Detect which cell encompasses the target text, then output its [X, Y] center coordinate. 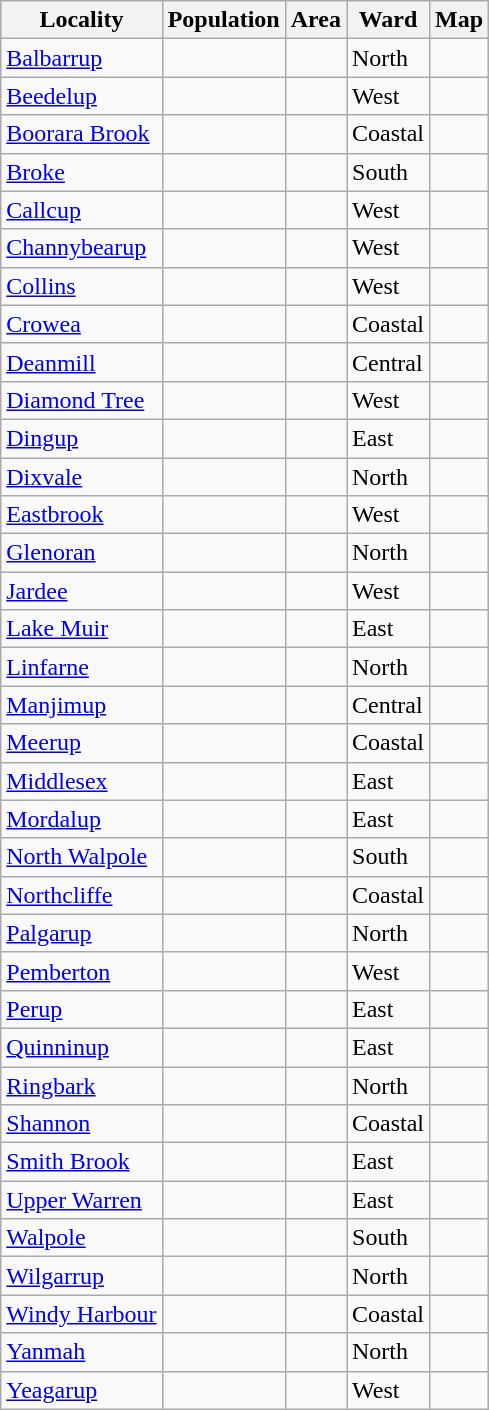
Crowea [82, 324]
Manjimup [82, 705]
Shannon [82, 1124]
North Walpole [82, 857]
Yeagarup [82, 1390]
Glenoran [82, 553]
Balbarrup [82, 58]
Ward [388, 20]
Linfarne [82, 667]
Map [460, 20]
Upper Warren [82, 1200]
Northcliffe [82, 895]
Pemberton [82, 971]
Yanmah [82, 1352]
Lake Muir [82, 629]
Ringbark [82, 1085]
Palgarup [82, 933]
Population [224, 20]
Windy Harbour [82, 1314]
Locality [82, 20]
Area [316, 20]
Jardee [82, 591]
Dingup [82, 438]
Beedelup [82, 96]
Eastbrook [82, 515]
Diamond Tree [82, 400]
Deanmill [82, 362]
Callcup [82, 210]
Wilgarrup [82, 1276]
Smith Brook [82, 1162]
Collins [82, 286]
Middlesex [82, 781]
Mordalup [82, 819]
Channybearup [82, 248]
Walpole [82, 1238]
Dixvale [82, 477]
Broke [82, 172]
Perup [82, 1009]
Boorara Brook [82, 134]
Meerup [82, 743]
Quinninup [82, 1047]
